Extract the [X, Y] coordinate from the center of the cell holding the provided text.  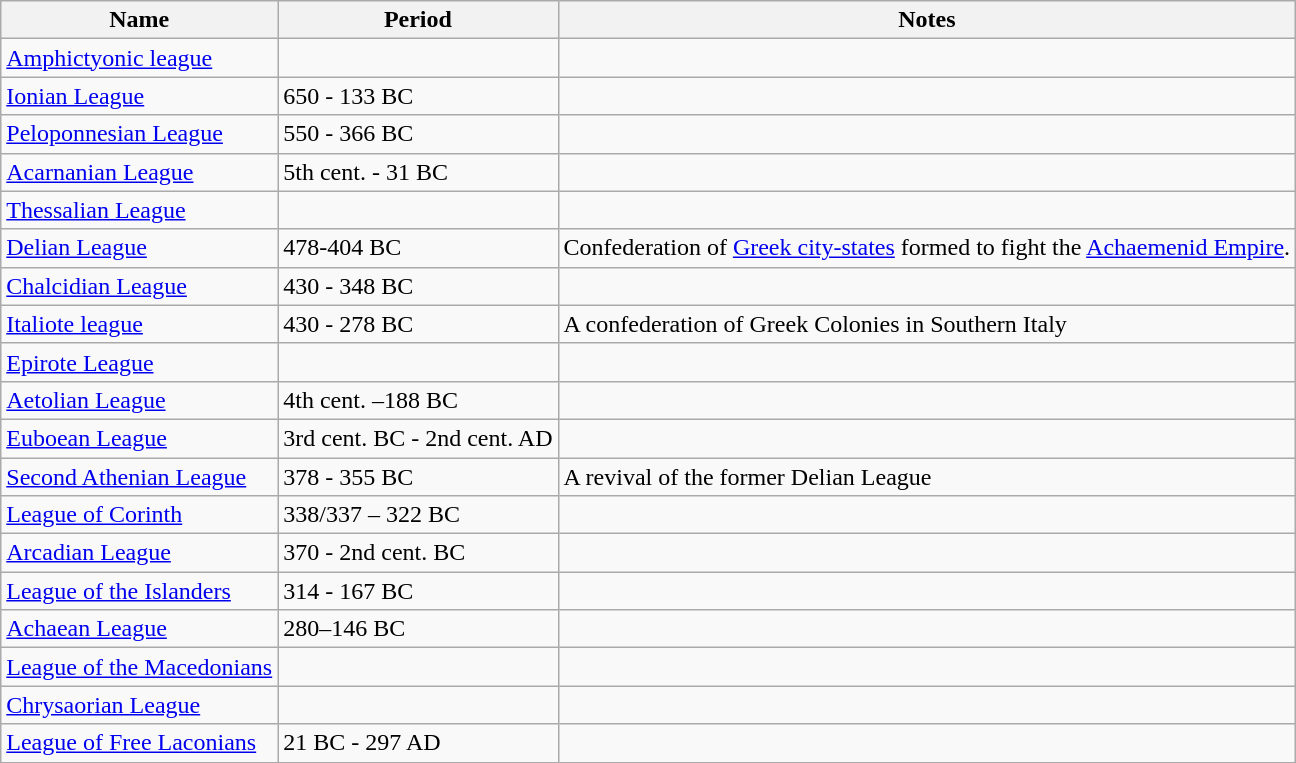
5th cent. - 31 BC [418, 172]
Chrysaorian League [140, 705]
Delian League [140, 248]
4th cent. –188 BC [418, 400]
370 - 2nd cent. BC [418, 553]
Period [418, 20]
Name [140, 20]
Euboean League [140, 438]
A confederation of Greek Colonies in Southern Italy [927, 324]
League of Corinth [140, 515]
Arcadian League [140, 553]
Amphictyonic league [140, 58]
314 - 167 BC [418, 591]
550 - 366 BC [418, 134]
21 BC - 297 AD [418, 743]
478-404 BC [418, 248]
Achaean League [140, 629]
650 - 133 BC [418, 96]
League of Free Laconians [140, 743]
Epirote League [140, 362]
430 - 348 BC [418, 286]
Peloponnesian League [140, 134]
Chalcidian League [140, 286]
League of the Macedonians [140, 667]
378 - 355 BC [418, 477]
Aetolian League [140, 400]
Acarnanian League [140, 172]
Confederation of Greek city-states formed to fight the Achaemenid Empire. [927, 248]
430 - 278 BC [418, 324]
Ionian League [140, 96]
3rd cent. BC - 2nd cent. AD [418, 438]
338/337 – 322 BC [418, 515]
A revival of the former Delian League [927, 477]
League of the Islanders [140, 591]
Second Athenian League [140, 477]
Italiote league [140, 324]
Notes [927, 20]
Thessalian League [140, 210]
280–146 BC [418, 629]
